Capture the cell that displays the provided text and extract its [X, Y] central coordinate. 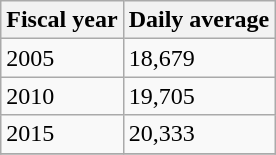
Daily average [199, 20]
2010 [62, 96]
18,679 [199, 58]
2015 [62, 134]
2005 [62, 58]
20,333 [199, 134]
19,705 [199, 96]
Fiscal year [62, 20]
